Detect which cell encompasses the target text, then output its [x, y] center coordinate. 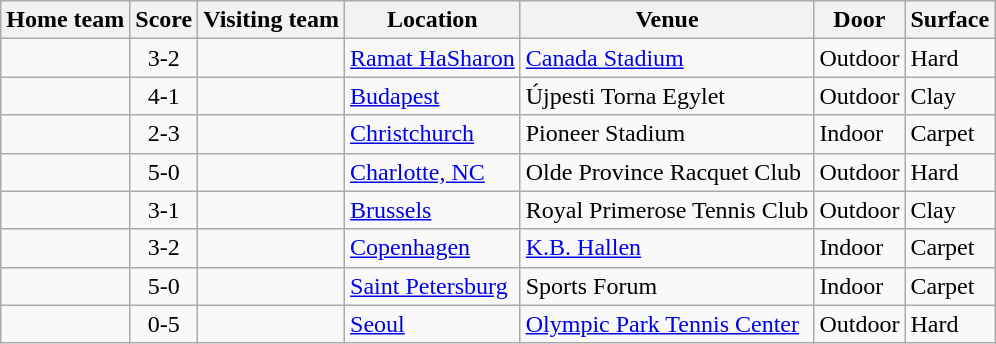
Budapest [433, 96]
Ramat HaSharon [433, 58]
Újpesti Torna Egylet [667, 96]
Copenhagen [433, 248]
Olympic Park Tennis Center [667, 324]
Seoul [433, 324]
Score [164, 20]
Royal Primerose Tennis Club [667, 210]
Home team [66, 20]
Saint Petersburg [433, 286]
0-5 [164, 324]
Sports Forum [667, 286]
Charlotte, NC [433, 172]
Door [860, 20]
Christchurch [433, 134]
Visiting team [272, 20]
3-1 [164, 210]
Brussels [433, 210]
2-3 [164, 134]
Location [433, 20]
Olde Province Racquet Club [667, 172]
Venue [667, 20]
Canada Stadium [667, 58]
K.B. Hallen [667, 248]
4-1 [164, 96]
Pioneer Stadium [667, 134]
Surface [950, 20]
